Determine the (X, Y) coordinate at the center of the cell enclosing the given text.  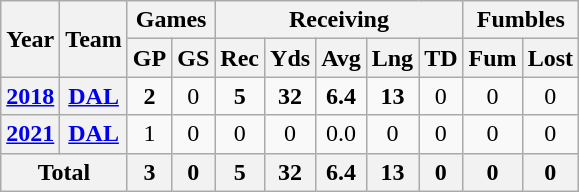
TD (441, 58)
Year (30, 39)
GP (149, 58)
2018 (30, 96)
3 (149, 172)
Receiving (339, 20)
0.0 (342, 134)
Avg (342, 58)
2021 (30, 134)
Total (64, 172)
Team (94, 39)
Lost (550, 58)
GS (194, 58)
2 (149, 96)
1 (149, 134)
Fumbles (520, 20)
Lng (392, 58)
Yds (290, 58)
Games (170, 20)
Fum (492, 58)
Rec (240, 58)
